Capture the cell that displays the provided text and extract its [X, Y] central coordinate. 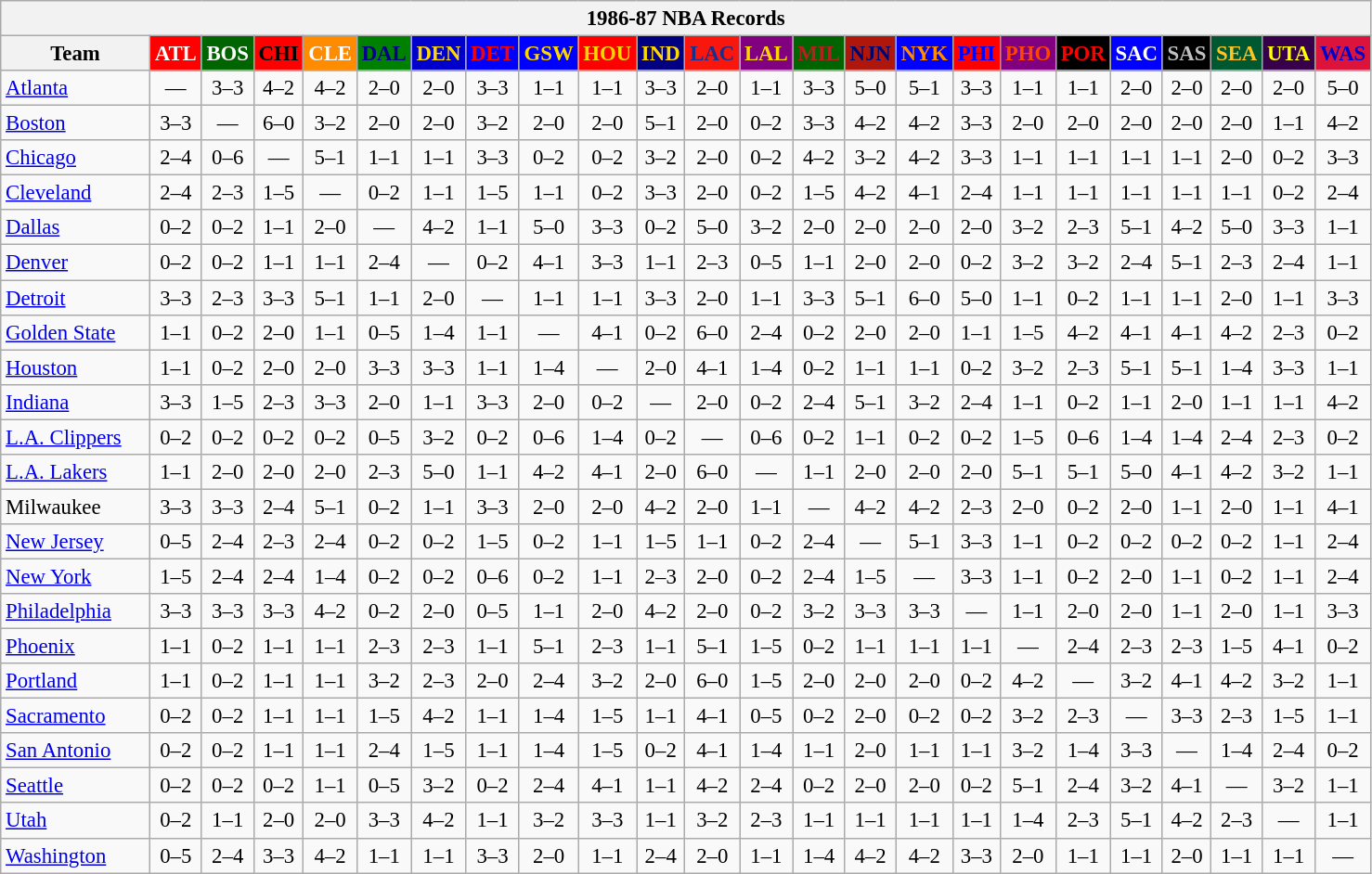
CHI [278, 54]
Phoenix [76, 647]
HOU [607, 54]
SEA [1236, 54]
Utah [76, 821]
Denver [76, 263]
Boston [76, 123]
PHO [1028, 54]
WAS [1343, 54]
New York [76, 576]
Indiana [76, 402]
Philadelphia [76, 611]
Sacramento [76, 716]
Milwaukee [76, 507]
SAS [1186, 54]
DET [492, 54]
Washington [76, 855]
Dallas [76, 227]
UTA [1288, 54]
LAC [713, 54]
CLE [330, 54]
Seattle [76, 786]
IND [661, 54]
Houston [76, 367]
1986-87 NBA Records [686, 19]
Portland [76, 681]
New Jersey [76, 542]
Atlanta [76, 88]
San Antonio [76, 751]
BOS [227, 54]
POR [1082, 54]
Golden State [76, 332]
L.A. Clippers [76, 437]
LAL [767, 54]
Detroit [76, 298]
NJN [871, 54]
DEN [438, 54]
Team [76, 54]
NYK [925, 54]
GSW [549, 54]
ATL [175, 54]
DAL [384, 54]
Cleveland [76, 193]
MIL [819, 54]
PHI [977, 54]
SAC [1136, 54]
Chicago [76, 158]
L.A. Lakers [76, 472]
